Return (x, y) of the center of cell containing provided text 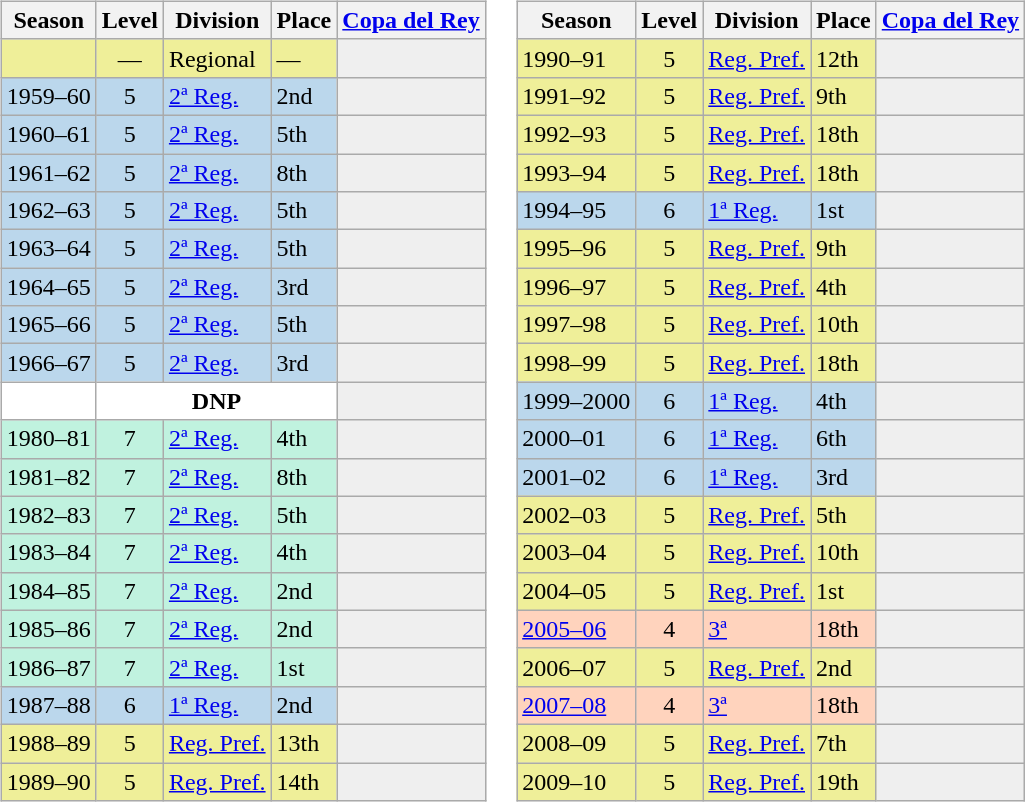
1985–86 (48, 629)
2008–09 (576, 743)
DNP (216, 401)
1965–66 (48, 325)
14th (304, 781)
1964–65 (48, 287)
1998–99 (576, 363)
13th (304, 743)
1991–92 (576, 96)
2003–04 (576, 553)
19th (844, 781)
2006–07 (576, 667)
1984–85 (48, 591)
1981–82 (48, 477)
1986–87 (48, 667)
2001–02 (576, 477)
1995–96 (576, 249)
1997–98 (576, 325)
1988–89 (48, 743)
7th (844, 743)
1999–2000 (576, 401)
1963–64 (48, 249)
6th (844, 439)
1966–67 (48, 363)
1962–63 (48, 211)
2002–03 (576, 515)
1960–61 (48, 134)
1961–62 (48, 173)
1983–84 (48, 553)
2000–01 (576, 439)
12th (844, 58)
1980–81 (48, 439)
1989–90 (48, 781)
1996–97 (576, 287)
2009–10 (576, 781)
1990–91 (576, 58)
1982–83 (48, 515)
1992–93 (576, 134)
1993–94 (576, 173)
1959–60 (48, 96)
Regional (217, 58)
1987–88 (48, 705)
2005–06 (576, 629)
2007–08 (576, 705)
2004–05 (576, 591)
1994–95 (576, 211)
